Return the (X, Y) coordinate for the center point of the cell that contains the specified text.  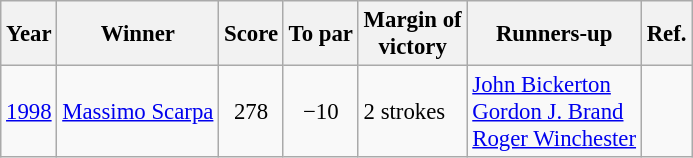
Winner (138, 34)
Margin ofvictory (412, 34)
Year (29, 34)
Runners-up (554, 34)
1998 (29, 112)
John Bickerton Gordon J. Brand Roger Winchester (554, 112)
To par (320, 34)
−10 (320, 112)
Massimo Scarpa (138, 112)
Score (252, 34)
Ref. (666, 34)
278 (252, 112)
2 strokes (412, 112)
